Return (x, y) of the center of cell containing provided text 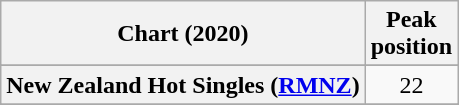
New Zealand Hot Singles (RMNZ) (183, 85)
Peakposition (411, 34)
22 (411, 85)
Chart (2020) (183, 34)
